Determine the [x, y] coordinate at the center of the cell enclosing the given text.  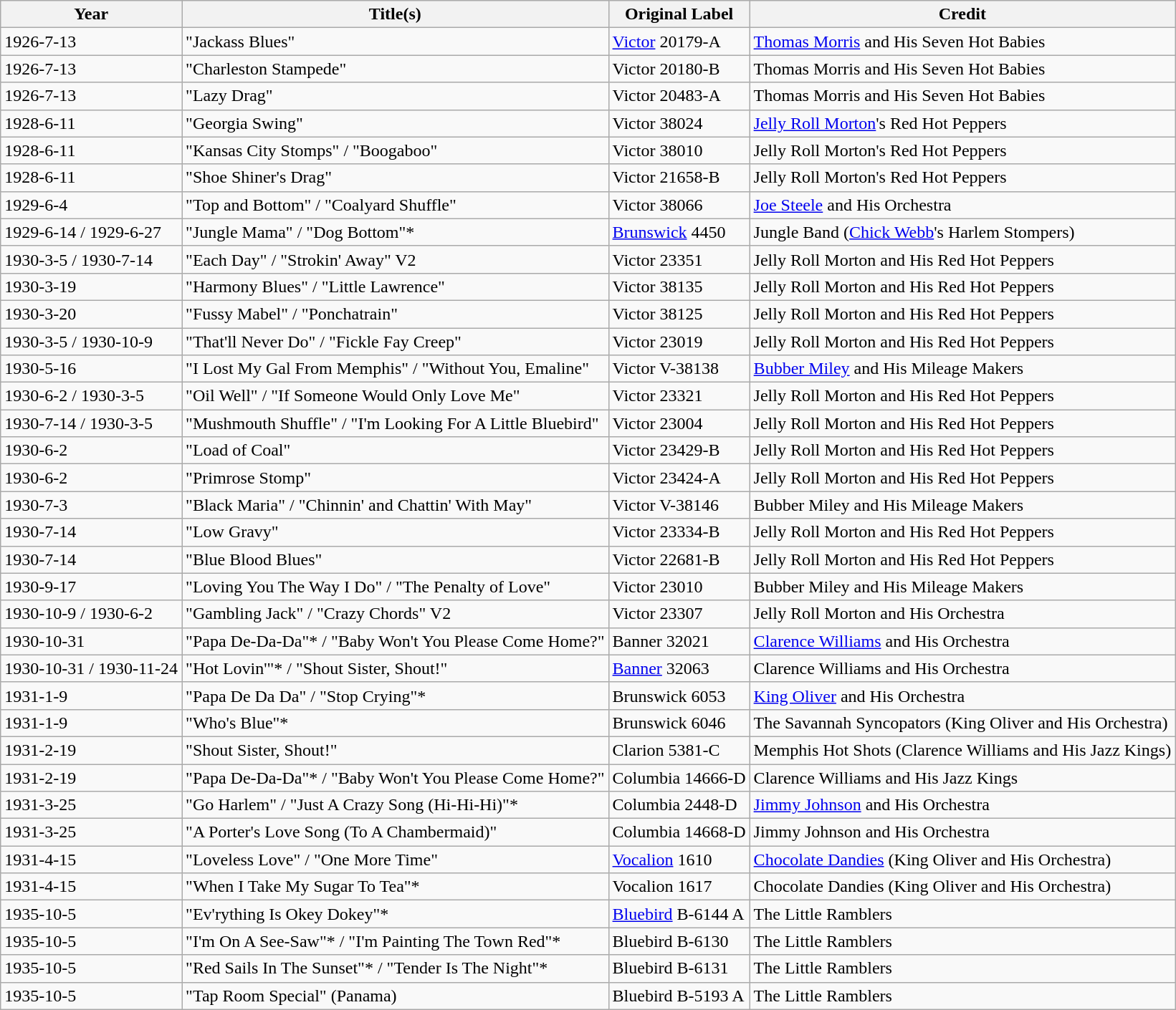
"Jungle Mama" / "Dog Bottom"* [396, 232]
Victor 22681-B [679, 559]
Bluebird B-5193 A [679, 996]
"Gambling Jack" / "Crazy Chords" V2 [396, 614]
Victor 23019 [679, 342]
Victor 23334-B [679, 532]
"When I Take My Sugar To Tea"* [396, 887]
Bluebird B-6144 A [679, 914]
"Oil Well" / "If Someone Would Only Love Me" [396, 396]
"Red Sails In The Sunset"* / "Tender Is The Night"* [396, 968]
Victor 23307 [679, 614]
"Hot Lovin'"* / "Shout Sister, Shout!" [396, 668]
"Go Harlem" / "Just A Crazy Song (Hi-Hi-Hi)"* [396, 805]
1930-3-20 [92, 314]
Brunswick 4450 [679, 232]
1930-10-31 [92, 641]
Bluebird B-6130 [679, 941]
"I Lost My Gal From Memphis" / "Without You, Emaline" [396, 369]
1929-6-14 / 1929-6-27 [92, 232]
The Savannah Syncopators (King Oliver and His Orchestra) [962, 723]
Banner 32021 [679, 641]
"Shoe Shiner's Drag" [396, 178]
Victor 23321 [679, 396]
"Fussy Mabel" / "Ponchatrain" [396, 314]
"Shout Sister, Shout!" [396, 750]
1930-5-16 [92, 369]
"Georgia Swing" [396, 123]
Victor 23004 [679, 423]
1930-7-14 / 1930-3-5 [92, 423]
"Kansas City Stomps" / "Boogaboo" [396, 150]
Clarence Williams and His Jazz Kings [962, 777]
"I'm On A See-Saw"* / "I'm Painting The Town Red"* [396, 941]
"Loving You The Way I Do" / "The Penalty of Love" [396, 587]
Victor 38024 [679, 123]
"Lazy Drag" [396, 96]
1930-10-9 / 1930-6-2 [92, 614]
Original Label [679, 14]
1929-6-4 [92, 205]
Credit [962, 14]
Year [92, 14]
"Low Gravy" [396, 532]
Brunswick 6053 [679, 696]
"Load of Coal" [396, 451]
"Tap Room Special" (Panama) [396, 996]
"Mushmouth Shuffle" / "I'm Looking For A Little Bluebird" [396, 423]
Bluebird B-6131 [679, 968]
"Black Maria" / "Chinnin' and Chattin' With May" [396, 505]
"That'll Never Do" / "Fickle Fay Creep" [396, 342]
"Papa De Da Da" / "Stop Crying"* [396, 696]
1930-3-19 [92, 287]
"Charleston Stampede" [396, 69]
Victor 21658-B [679, 178]
"Jackass Blues" [396, 42]
Vocalion 1610 [679, 860]
"Blue Blood Blues" [396, 559]
King Oliver and His Orchestra [962, 696]
Victor 23010 [679, 587]
Title(s) [396, 14]
Victor 38066 [679, 205]
Brunswick 6046 [679, 723]
Victor V-38146 [679, 505]
1930-3-5 / 1930-7-14 [92, 259]
Victor 23424-A [679, 478]
Victor 23429-B [679, 451]
1930-7-3 [92, 505]
Jungle Band (Chick Webb's Harlem Stompers) [962, 232]
"A Porter's Love Song (To A Chambermaid)" [396, 832]
Victor 20483-A [679, 96]
Columbia 14666-D [679, 777]
Columbia 2448-D [679, 805]
Columbia 14668-D [679, 832]
"Primrose Stomp" [396, 478]
1930-6-2 / 1930-3-5 [92, 396]
1930-9-17 [92, 587]
Banner 32063 [679, 668]
"Harmony Blues" / "Little Lawrence" [396, 287]
Clarion 5381-C [679, 750]
Victor 20180-B [679, 69]
Victor 38135 [679, 287]
1930-3-5 / 1930-10-9 [92, 342]
"Top and Bottom" / "Coalyard Shuffle" [396, 205]
Victor 38125 [679, 314]
Jelly Roll Morton and His Orchestra [962, 614]
"Who's Blue"* [396, 723]
Vocalion 1617 [679, 887]
1930-10-31 / 1930-11-24 [92, 668]
Victor 23351 [679, 259]
Victor V-38138 [679, 369]
Memphis Hot Shots (Clarence Williams and His Jazz Kings) [962, 750]
Victor 20179-A [679, 42]
"Loveless Love" / "One More Time" [396, 860]
Joe Steele and His Orchestra [962, 205]
"Ev'rything Is Okey Dokey"* [396, 914]
"Each Day" / "Strokin' Away" V2 [396, 259]
Victor 38010 [679, 150]
